Identify which cell holds the provided text, then report its (X, Y) central coordinate. 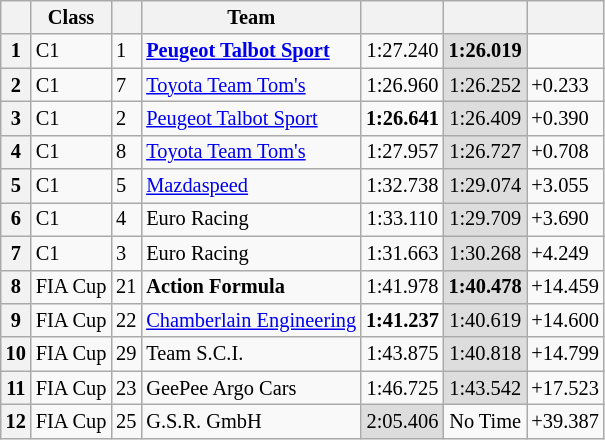
Chamberlain Engineering (251, 320)
1:40.478 (486, 287)
+14.600 (566, 320)
No Time (486, 421)
GeePee Argo Cars (251, 388)
12 (16, 421)
Team (251, 17)
1:31.663 (402, 253)
22 (126, 320)
1:27.957 (402, 152)
1:40.619 (486, 320)
1:26.409 (486, 118)
29 (126, 354)
Team S.C.I. (251, 354)
6 (16, 219)
1:26.727 (486, 152)
Action Formula (251, 287)
G.S.R. GmbH (251, 421)
1:40.818 (486, 354)
+14.459 (566, 287)
11 (16, 388)
+0.233 (566, 85)
+0.390 (566, 118)
+14.799 (566, 354)
+4.249 (566, 253)
9 (16, 320)
1:33.110 (402, 219)
1:46.725 (402, 388)
1:43.542 (486, 388)
+3.055 (566, 186)
1:43.875 (402, 354)
2:05.406 (402, 421)
1:26.019 (486, 51)
1:32.738 (402, 186)
Class (71, 17)
1:27.240 (402, 51)
1:41.237 (402, 320)
1:29.074 (486, 186)
21 (126, 287)
1:29.709 (486, 219)
+39.387 (566, 421)
1:26.641 (402, 118)
1:26.252 (486, 85)
1:41.978 (402, 287)
+17.523 (566, 388)
10 (16, 354)
1:30.268 (486, 253)
23 (126, 388)
Mazdaspeed (251, 186)
25 (126, 421)
1:26.960 (402, 85)
+3.690 (566, 219)
+0.708 (566, 152)
